For the text-containing cell, return its midpoint in [x, y] coordinate format. 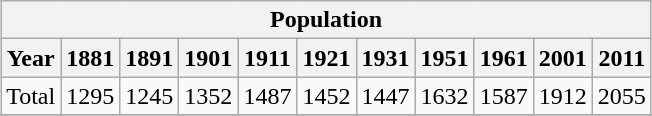
1951 [444, 58]
1632 [444, 96]
1295 [90, 96]
1911 [268, 58]
1881 [90, 58]
Total [31, 96]
1447 [386, 96]
Population [326, 20]
1931 [386, 58]
2011 [622, 58]
1891 [150, 58]
1912 [562, 96]
1921 [326, 58]
1487 [268, 96]
1587 [504, 96]
1961 [504, 58]
1901 [208, 58]
Year [31, 58]
1452 [326, 96]
2001 [562, 58]
1352 [208, 96]
2055 [622, 96]
1245 [150, 96]
